Pinpoint the cell where the given text exists, returning its (X, Y) midpoint coordinate. 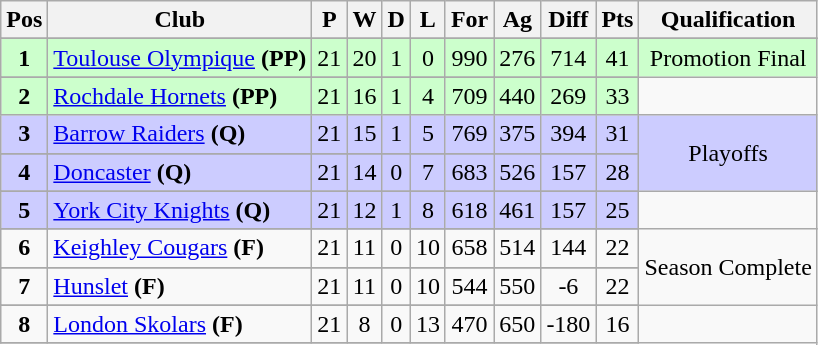
Keighley Cougars (F) (180, 248)
W (364, 20)
Season Complete (728, 267)
683 (469, 172)
31 (618, 134)
709 (469, 96)
6 (24, 248)
41 (618, 58)
Ag (518, 20)
3 (24, 134)
14 (364, 172)
461 (518, 210)
Doncaster (Q) (180, 172)
2 (24, 96)
658 (469, 248)
276 (518, 58)
526 (518, 172)
25 (618, 210)
York City Knights (Q) (180, 210)
470 (469, 324)
Club (180, 20)
13 (428, 324)
28 (618, 172)
-180 (568, 324)
544 (469, 286)
For (469, 20)
15 (364, 134)
440 (518, 96)
33 (618, 96)
375 (518, 134)
Qualification (728, 20)
-6 (568, 286)
Promotion Final (728, 58)
Diff (568, 20)
514 (518, 248)
144 (568, 248)
990 (469, 58)
550 (518, 286)
L (428, 20)
Rochdale Hornets (PP) (180, 96)
714 (568, 58)
London Skolars (F) (180, 324)
269 (568, 96)
Barrow Raiders (Q) (180, 134)
394 (568, 134)
618 (469, 210)
12 (364, 210)
20 (364, 58)
Toulouse Olympique (PP) (180, 58)
P (330, 20)
650 (518, 324)
Pos (24, 20)
769 (469, 134)
Hunslet (F) (180, 286)
Pts (618, 20)
D (396, 20)
Playoffs (728, 153)
